Capture the cell that displays the provided text and extract its [X, Y] central coordinate. 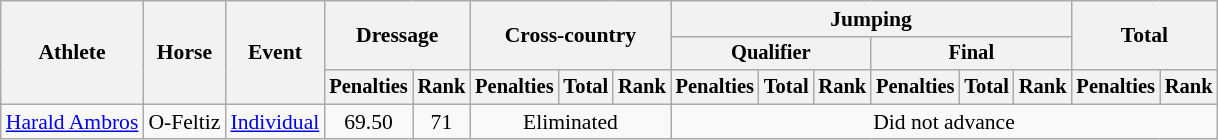
Did not advance [944, 122]
Harald Ambros [72, 122]
Final [971, 54]
Eliminated [570, 122]
O-Feltiz [184, 122]
Horse [184, 52]
Individual [274, 122]
Qualifier [771, 54]
Cross-country [570, 36]
Event [274, 52]
71 [442, 122]
Dressage [397, 36]
Jumping [872, 19]
69.50 [368, 122]
Athlete [72, 52]
